Extract the [X, Y] coordinate from the center of the cell holding the provided text.  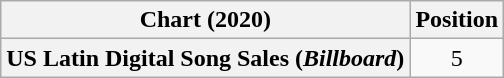
Position [457, 20]
US Latin Digital Song Sales (Billboard) [206, 58]
5 [457, 58]
Chart (2020) [206, 20]
